Search for the cell housing the specified text and yield its [X, Y] center coordinate. 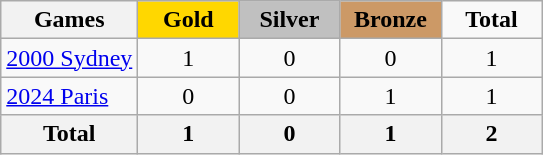
2024 Paris [70, 96]
Silver [290, 20]
Bronze [390, 20]
2 [492, 134]
2000 Sydney [70, 58]
Games [70, 20]
Gold [188, 20]
